Identify which cell holds the provided text, then report its (X, Y) central coordinate. 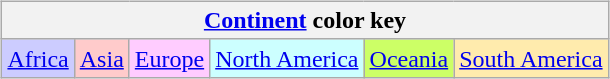
Africa (38, 58)
South America (531, 58)
North America (287, 58)
Europe (169, 58)
Oceania (409, 58)
Asia (102, 58)
Continent color key (305, 20)
